Find where the given text appears and provide that cell's center as (X, Y) coordinate. 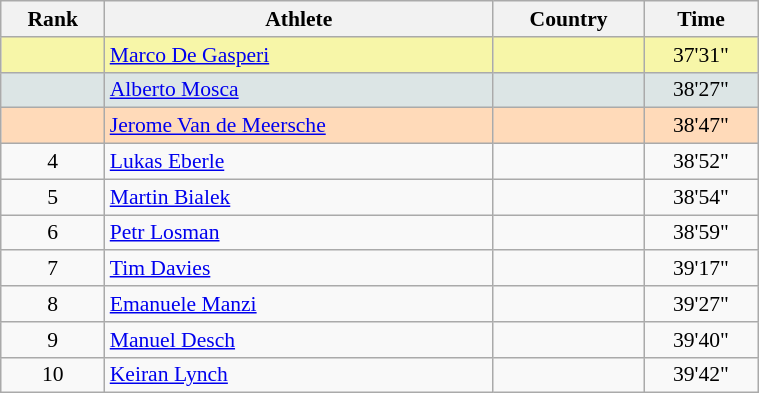
7 (53, 269)
Athlete (299, 19)
Emanuele Manzi (299, 304)
38'47" (700, 126)
Lukas Eberle (299, 162)
39'17" (700, 269)
39'40" (700, 340)
Martin Bialek (299, 197)
39'42" (700, 375)
6 (53, 233)
39'27" (700, 304)
Country (568, 19)
4 (53, 162)
Alberto Mosca (299, 90)
Petr Losman (299, 233)
Manuel Desch (299, 340)
8 (53, 304)
5 (53, 197)
Tim Davies (299, 269)
10 (53, 375)
Time (700, 19)
38'52" (700, 162)
Jerome Van de Meersche (299, 126)
9 (53, 340)
38'59" (700, 233)
38'54" (700, 197)
38'27" (700, 90)
Keiran Lynch (299, 375)
37'31" (700, 55)
Marco De Gasperi (299, 55)
Rank (53, 19)
